Pinpoint the cell where the given text exists, returning its [x, y] midpoint coordinate. 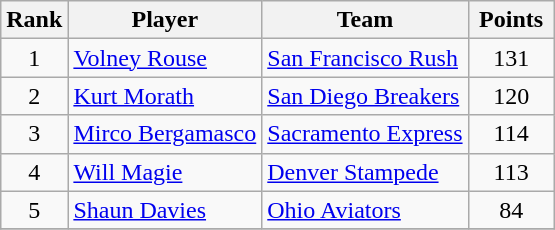
114 [511, 134]
Shaun Davies [165, 210]
Will Magie [165, 172]
Team [365, 20]
Ohio Aviators [365, 210]
Denver Stampede [365, 172]
Player [165, 20]
131 [511, 58]
84 [511, 210]
1 [34, 58]
Sacramento Express [365, 134]
Rank [34, 20]
Points [511, 20]
3 [34, 134]
4 [34, 172]
Volney Rouse [165, 58]
120 [511, 96]
2 [34, 96]
San Diego Breakers [365, 96]
San Francisco Rush [365, 58]
Kurt Morath [165, 96]
Mirco Bergamasco [165, 134]
113 [511, 172]
5 [34, 210]
